Locate the cell with the specified text and output its [x, y] center coordinate. 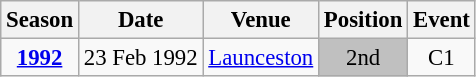
Position [364, 20]
Date [140, 20]
C1 [442, 58]
Launceston [261, 58]
1992 [40, 58]
23 Feb 1992 [140, 58]
2nd [364, 58]
Season [40, 20]
Event [442, 20]
Venue [261, 20]
